Return the [x, y] coordinate for the center point of the cell that contains the specified text.  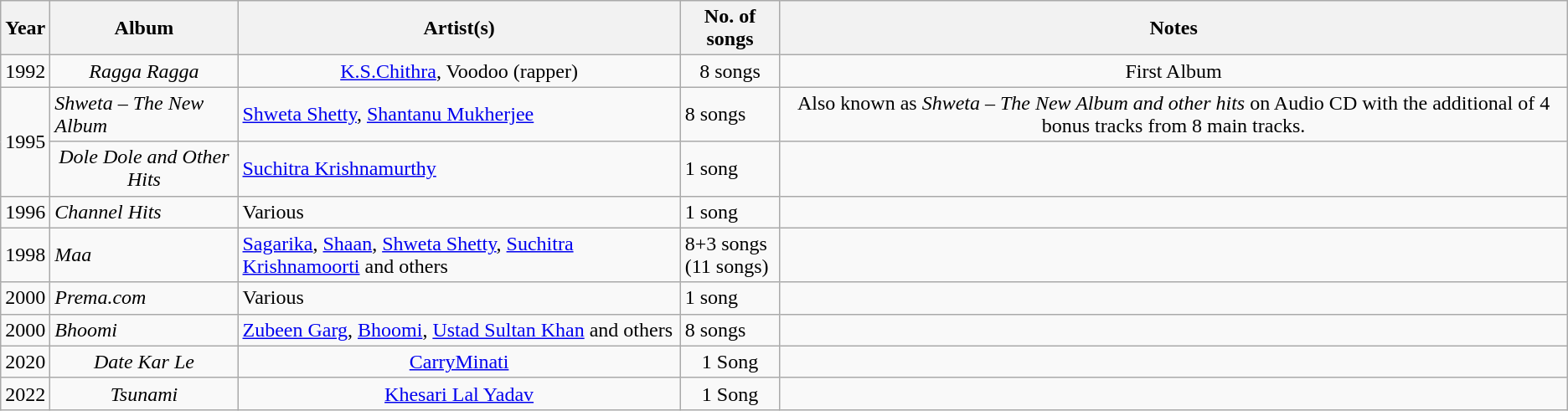
Maa [144, 254]
Sagarika, Shaan, Shweta Shetty, Suchitra Krishnamoorti and others [459, 254]
Album [144, 28]
Year [25, 28]
Khesari Lal Yadav [459, 393]
Dole Dole and Other Hits [144, 169]
Zubeen Garg, Bhoomi, Ustad Sultan Khan and others [459, 330]
Prema.com [144, 298]
1992 [25, 71]
Channel Hits [144, 212]
Artist(s) [459, 28]
Shweta – The New Album [144, 114]
First Album [1173, 71]
2022 [25, 393]
Suchitra Krishnamurthy [459, 169]
1995 [25, 141]
Also known as Shweta – The New Album and other hits on Audio CD with the additional of 4 bonus tracks from 8 main tracks. [1173, 114]
Tsunami [144, 393]
2020 [25, 362]
Shweta Shetty, Shantanu Mukherjee [459, 114]
CarryMinati [459, 362]
K.S.Chithra, Voodoo (rapper) [459, 71]
8+3 songs (11 songs) [730, 254]
Bhoomi [144, 330]
No. of songs [730, 28]
Date Kar Le [144, 362]
Ragga Ragga [144, 71]
1998 [25, 254]
Notes [1173, 28]
1996 [25, 212]
